Search for the cell housing the specified text and yield its [x, y] center coordinate. 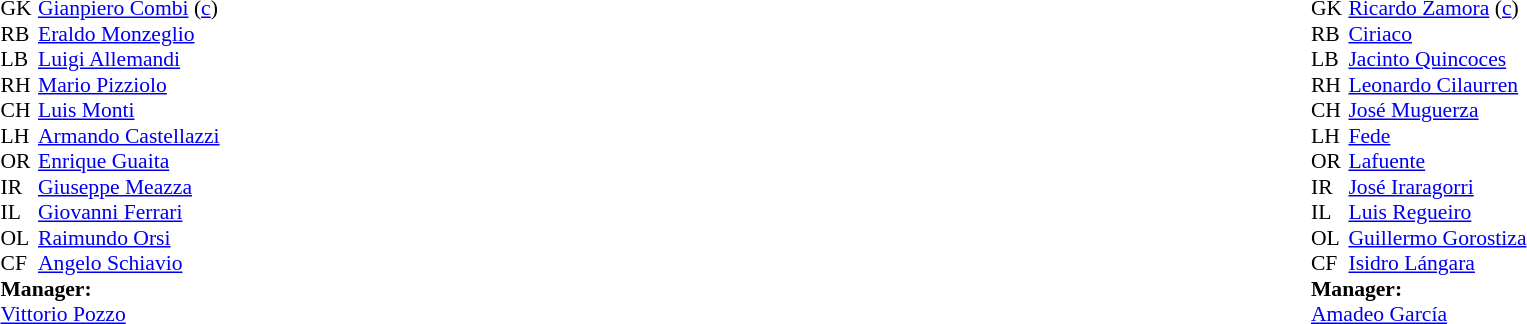
Jacinto Quincoces [1437, 59]
José Iraragorri [1437, 187]
José Muguerza [1437, 111]
Fede [1437, 136]
Armando Castellazzi [129, 136]
Luis Regueiro [1437, 213]
Eraldo Monzeglio [129, 34]
Luigi Allemandi [129, 59]
Leonardo Cilaurren [1437, 85]
Enrique Guaita [129, 161]
Isidro Lángara [1437, 263]
Giuseppe Meazza [129, 187]
Angelo Schiavio [129, 263]
Guillermo Gorostiza [1437, 238]
Ciriaco [1437, 34]
Raimundo Orsi [129, 238]
Giovanni Ferrari [129, 213]
Mario Pizziolo [129, 85]
Lafuente [1437, 161]
Luis Monti [129, 111]
